Locate the cell with the specified text and output its (X, Y) center coordinate. 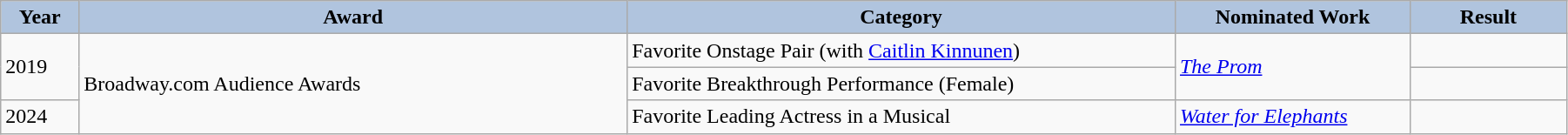
Favorite Leading Actress in a Musical (901, 117)
2024 (40, 117)
Water for Elephants (1292, 117)
Category (901, 17)
Broadway.com Audience Awards (353, 84)
The Prom (1292, 67)
2019 (40, 67)
Favorite Breakthrough Performance (Female) (901, 84)
Result (1488, 17)
Favorite Onstage Pair (with Caitlin Kinnunen) (901, 51)
Nominated Work (1292, 17)
Year (40, 17)
Award (353, 17)
